Capture the cell that displays the provided text and extract its [X, Y] central coordinate. 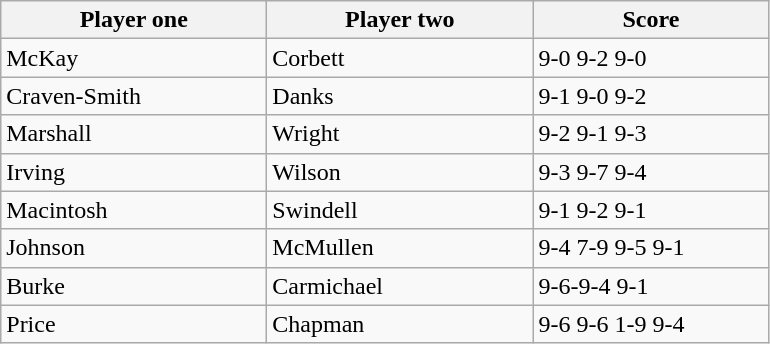
Wilson [400, 172]
Macintosh [134, 210]
Carmichael [400, 286]
Swindell [400, 210]
Burke [134, 286]
Score [651, 20]
Price [134, 324]
9-1 9-0 9-2 [651, 96]
McKay [134, 58]
9-6-9-4 9-1 [651, 286]
Player one [134, 20]
9-1 9-2 9-1 [651, 210]
9-6 9-6 1-9 9-4 [651, 324]
9-2 9-1 9-3 [651, 134]
Marshall [134, 134]
Irving [134, 172]
Craven-Smith [134, 96]
Chapman [400, 324]
Corbett [400, 58]
Wright [400, 134]
McMullen [400, 248]
Johnson [134, 248]
9-4 7-9 9-5 9-1 [651, 248]
Player two [400, 20]
9-0 9-2 9-0 [651, 58]
9-3 9-7 9-4 [651, 172]
Danks [400, 96]
